Detect which cell encompasses the target text, then output its [X, Y] center coordinate. 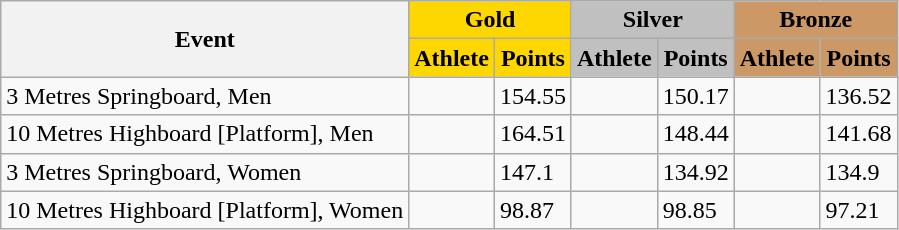
Event [205, 39]
3 Metres Springboard, Women [205, 172]
154.55 [532, 96]
98.85 [696, 210]
Gold [490, 20]
150.17 [696, 96]
141.68 [858, 134]
10 Metres Highboard [Platform], Women [205, 210]
147.1 [532, 172]
134.92 [696, 172]
164.51 [532, 134]
134.9 [858, 172]
136.52 [858, 96]
98.87 [532, 210]
Silver [652, 20]
10 Metres Highboard [Platform], Men [205, 134]
148.44 [696, 134]
Bronze [816, 20]
97.21 [858, 210]
3 Metres Springboard, Men [205, 96]
